Search for the cell housing the specified text and yield its (X, Y) center coordinate. 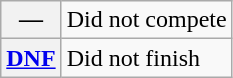
Did not compete (146, 20)
— (31, 20)
Did not finish (146, 58)
DNF (31, 58)
